Capture the cell that displays the provided text and extract its (x, y) central coordinate. 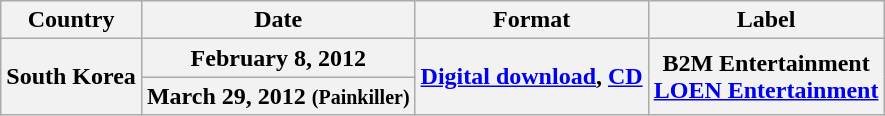
February 8, 2012 (278, 58)
Format (532, 20)
B2M EntertainmentLOEN Entertainment (766, 77)
March 29, 2012 (Painkiller) (278, 96)
South Korea (72, 77)
Digital download, CD (532, 77)
Date (278, 20)
Label (766, 20)
Country (72, 20)
